Capture the cell that displays the provided text and extract its (x, y) central coordinate. 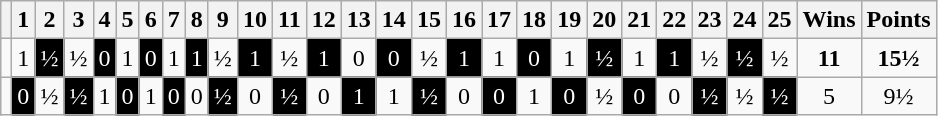
16 (464, 20)
6 (150, 20)
9 (222, 20)
9½ (898, 96)
19 (570, 20)
8 (196, 20)
20 (604, 20)
10 (254, 20)
4 (104, 20)
24 (744, 20)
14 (394, 20)
22 (674, 20)
12 (324, 20)
2 (50, 20)
15½ (898, 58)
18 (534, 20)
21 (640, 20)
17 (500, 20)
23 (710, 20)
15 (428, 20)
7 (174, 20)
13 (358, 20)
3 (78, 20)
25 (780, 20)
Points (898, 20)
Wins (829, 20)
